Return [x, y] of the center of cell containing provided text 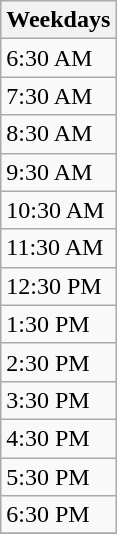
6:30 PM [58, 515]
6:30 AM [58, 58]
11:30 AM [58, 248]
3:30 PM [58, 400]
1:30 PM [58, 324]
9:30 AM [58, 172]
5:30 PM [58, 477]
2:30 PM [58, 362]
12:30 PM [58, 286]
Weekdays [58, 20]
7:30 AM [58, 96]
10:30 AM [58, 210]
8:30 AM [58, 134]
4:30 PM [58, 438]
